Extract the [X, Y] coordinate from the center of the cell holding the provided text.  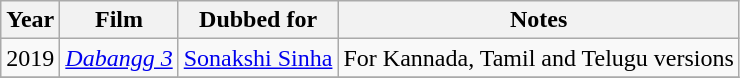
Sonakshi Sinha [258, 58]
Dabangg 3 [119, 58]
2019 [30, 58]
For Kannada, Tamil and Telugu versions [538, 58]
Year [30, 20]
Dubbed for [258, 20]
Film [119, 20]
Notes [538, 20]
